Capture the cell that displays the provided text and extract its (X, Y) central coordinate. 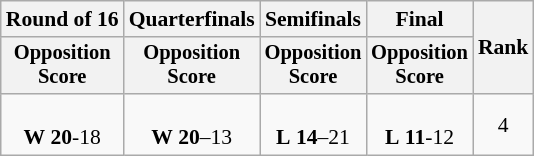
Rank (504, 48)
4 (504, 124)
W 20–13 (192, 124)
Semifinals (314, 19)
Quarterfinals (192, 19)
Round of 16 (62, 19)
Final (420, 19)
W 20-18 (62, 124)
L 14–21 (314, 124)
L 11-12 (420, 124)
